From the cell containing the given text, extract its center point as (X, Y) coordinate. 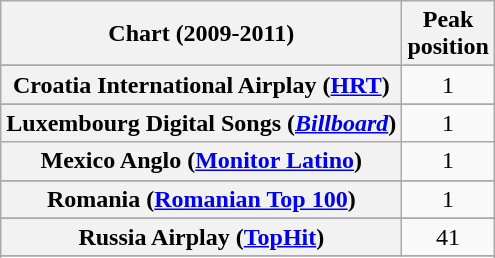
Peakposition (448, 34)
Luxembourg Digital Songs (Billboard) (202, 123)
Chart (2009-2011) (202, 34)
Romania (Romanian Top 100) (202, 199)
Croatia International Airplay (HRT) (202, 85)
Mexico Anglo (Monitor Latino) (202, 161)
41 (448, 237)
Russia Airplay (TopHit) (202, 237)
